Extract the [x, y] coordinate from the center of the cell holding the provided text.  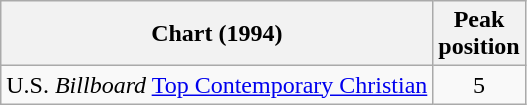
Peakposition [479, 34]
Chart (1994) [217, 34]
5 [479, 85]
U.S. Billboard Top Contemporary Christian [217, 85]
